Capture the cell that displays the provided text and extract its (x, y) central coordinate. 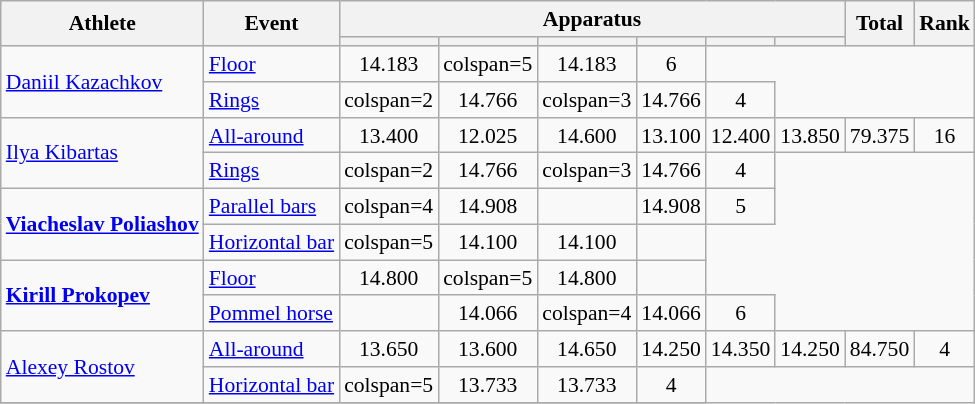
Viacheslav Poliashov (102, 224)
14.600 (586, 136)
13.650 (388, 349)
79.375 (880, 136)
13.850 (810, 136)
Daniil Kazachkov (102, 82)
5 (740, 207)
Alexey Rostov (102, 366)
13.100 (670, 136)
Athlete (102, 24)
12.025 (488, 136)
Apparatus (592, 19)
13.600 (488, 349)
16 (944, 136)
Kirill Prokopev (102, 296)
Ilya Kibartas (102, 154)
Event (272, 24)
84.750 (880, 349)
14.350 (740, 349)
14.650 (586, 349)
Parallel bars (272, 207)
12.400 (740, 136)
Rank (944, 24)
13.400 (388, 136)
Pommel horse (272, 314)
Total (880, 24)
